Scan for the cell matching the given text and deliver its [X, Y] coordinate at center. 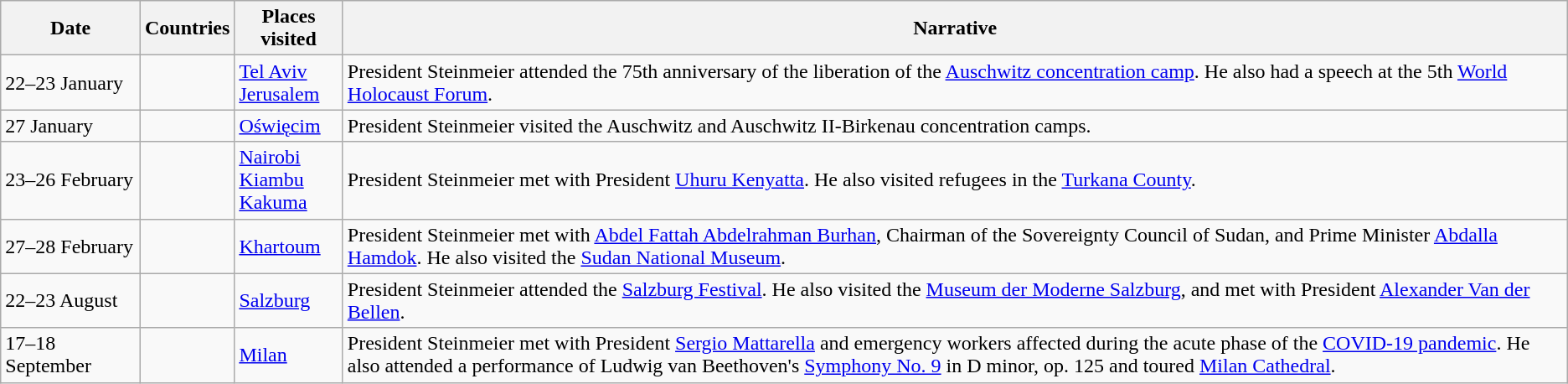
Places visited [288, 29]
27–28 February [70, 246]
Date [70, 29]
Narrative [955, 29]
NairobiKiambuKakuma [288, 180]
23–26 February [70, 180]
Countries [187, 29]
President Steinmeier visited the Auschwitz and Auschwitz II-Birkenau concentration camps. [955, 126]
22–23 August [70, 300]
Oświęcim [288, 126]
Milan [288, 355]
27 January [70, 126]
22–23 January [70, 82]
President Steinmeier met with President Uhuru Kenyatta. He also visited refugees in the Turkana County. [955, 180]
Tel AvivJerusalem [288, 82]
Khartoum [288, 246]
Salzburg [288, 300]
17–18 September [70, 355]
